Return the (x, y) coordinate for the center point of the cell that contains the specified text.  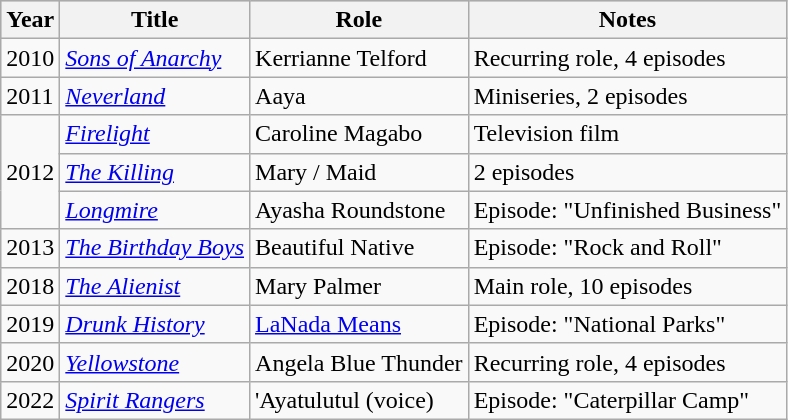
'Ayatulutul (voice) (360, 400)
Sons of Anarchy (155, 58)
Caroline Magabo (360, 134)
The Alienist (155, 286)
Episode: "Caterpillar Camp" (628, 400)
The Birthday Boys (155, 248)
LaNada Means (360, 324)
2011 (30, 96)
Neverland (155, 96)
Miniseries, 2 episodes (628, 96)
The Killing (155, 172)
Television film (628, 134)
Episode: "Rock and Roll" (628, 248)
Role (360, 20)
Mary / Maid (360, 172)
Longmire (155, 210)
Title (155, 20)
2013 (30, 248)
Episode: "Unfinished Business" (628, 210)
2012 (30, 172)
Mary Palmer (360, 286)
2020 (30, 362)
Episode: "National Parks" (628, 324)
2018 (30, 286)
Ayasha Roundstone (360, 210)
Beautiful Native (360, 248)
Notes (628, 20)
Yellowstone (155, 362)
2010 (30, 58)
2 episodes (628, 172)
Spirit Rangers (155, 400)
Drunk History (155, 324)
Year (30, 20)
Main role, 10 episodes (628, 286)
Aaya (360, 96)
2019 (30, 324)
Kerrianne Telford (360, 58)
Firelight (155, 134)
Angela Blue Thunder (360, 362)
2022 (30, 400)
